Provide the (x, y) coordinate of the cell's center where the given text is located.  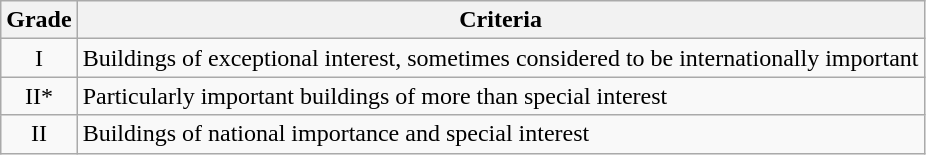
Grade (39, 20)
I (39, 58)
II (39, 134)
Criteria (500, 20)
Particularly important buildings of more than special interest (500, 96)
II* (39, 96)
Buildings of national importance and special interest (500, 134)
Buildings of exceptional interest, sometimes considered to be internationally important (500, 58)
